Capture the cell that displays the provided text and extract its [X, Y] central coordinate. 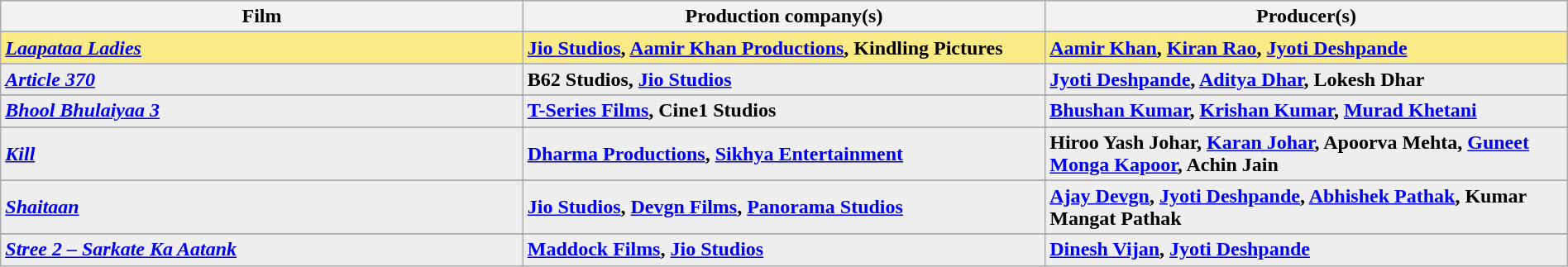
Shaitaan [262, 207]
Producer(s) [1307, 17]
Maddock Films, Jio Studios [784, 250]
T-Series Films, Cine1 Studios [784, 111]
Jio Studios, Devgn Films, Panorama Studios [784, 207]
Stree 2 – Sarkate Ka Aatank [262, 250]
Dharma Productions, Sikhya Entertainment [784, 154]
Ajay Devgn, Jyoti Deshpande, Abhishek Pathak, Kumar Mangat Pathak [1307, 207]
Laapataa Ladies [262, 48]
Jio Studios, Aamir Khan Productions, Kindling Pictures [784, 48]
Production company(s) [784, 17]
Jyoti Deshpande, Aditya Dhar, Lokesh Dhar [1307, 79]
Kill [262, 154]
Dinesh Vijan, Jyoti Deshpande [1307, 250]
Hiroo Yash Johar, Karan Johar, Apoorva Mehta, Guneet Monga Kapoor, Achin Jain [1307, 154]
Film [262, 17]
Aamir Khan, Kiran Rao, Jyoti Deshpande [1307, 48]
B62 Studios, Jio Studios [784, 79]
Bhool Bhulaiyaa 3 [262, 111]
Bhushan Kumar, Krishan Kumar, Murad Khetani [1307, 111]
Article 370 [262, 79]
